Pinpoint the cell where the given text exists, returning its [X, Y] midpoint coordinate. 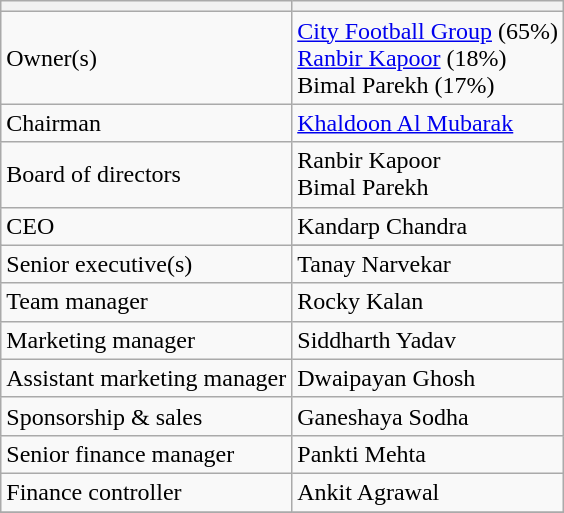
Siddharth Yadav [428, 340]
Kandarp Chandra [428, 226]
Pankti Mehta [428, 454]
Owner(s) [146, 58]
Team manager [146, 302]
Sponsorship & sales [146, 416]
Finance controller [146, 492]
Senior executive(s) [146, 264]
Board of directors [146, 174]
Chairman [146, 123]
Senior finance manager [146, 454]
City Football Group (65%) Ranbir Kapoor (18%) Bimal Parekh (17%) [428, 58]
Ranbir Kapoor Bimal Parekh [428, 174]
Tanay Narvekar [428, 264]
Assistant marketing manager [146, 378]
Marketing manager [146, 340]
CEO [146, 226]
Dwaipayan Ghosh [428, 378]
Ganeshaya Sodha [428, 416]
Ankit Agrawal [428, 492]
Rocky Kalan [428, 302]
Khaldoon Al Mubarak [428, 123]
